Return the [x, y] coordinate for the center point of the cell that contains the specified text.  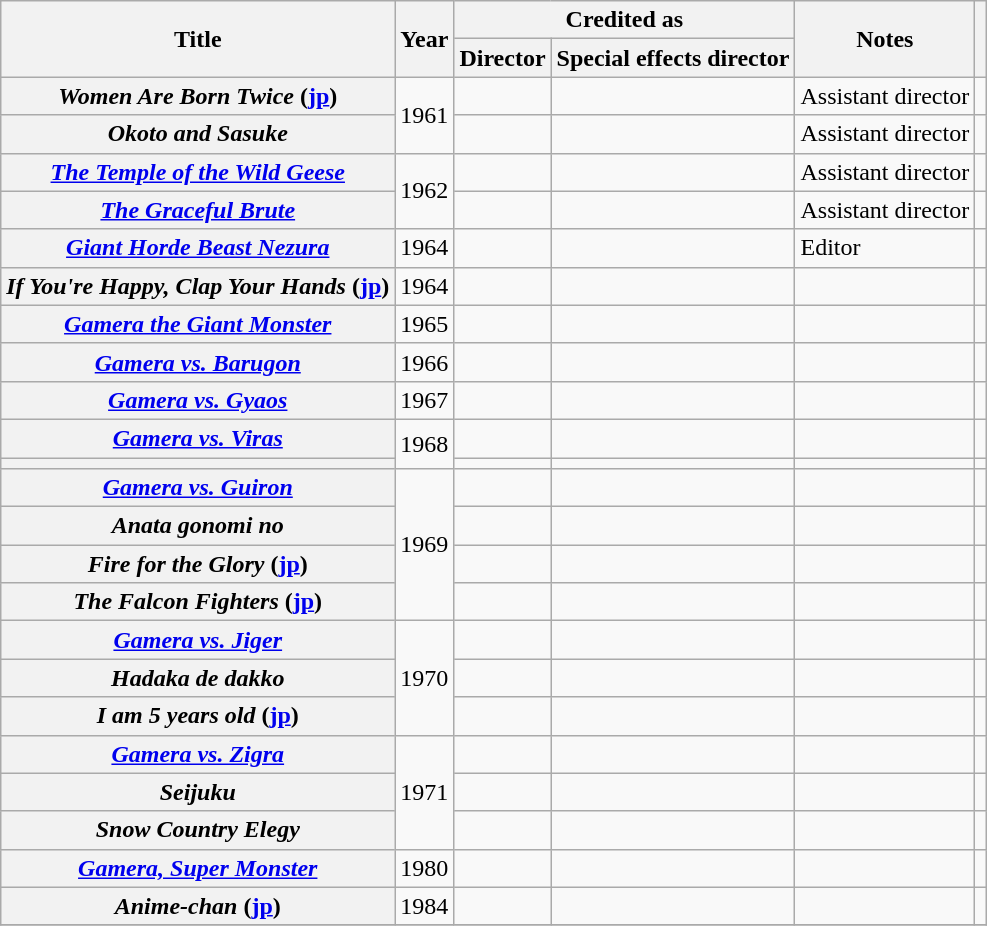
1984 [424, 906]
If You're Happy, Clap Your Hands (jp) [198, 286]
1980 [424, 868]
Gamera vs. Barugon [198, 362]
Hadaka de dakko [198, 678]
Gamera vs. Viras [198, 438]
1961 [424, 115]
Special effects director [673, 58]
1970 [424, 678]
1962 [424, 191]
1966 [424, 362]
Okoto and Sasuke [198, 134]
Director [502, 58]
Gamera, Super Monster [198, 868]
Snow Country Elegy [198, 830]
Seijuku [198, 792]
I am 5 years old (jp) [198, 716]
The Falcon Fighters (jp) [198, 602]
The Graceful Brute [198, 210]
Women Are Born Twice (jp) [198, 96]
1971 [424, 792]
Gamera vs. Jiger [198, 640]
Gamera vs. Guiron [198, 488]
Title [198, 39]
Gamera vs. Zigra [198, 754]
1968 [424, 444]
Gamera the Giant Monster [198, 324]
Credited as [624, 20]
Giant Horde Beast Nezura [198, 248]
Gamera vs. Gyaos [198, 400]
Year [424, 39]
Editor [885, 248]
1967 [424, 400]
The Temple of the Wild Geese [198, 172]
Anime-chan (jp) [198, 906]
1969 [424, 545]
1965 [424, 324]
Notes [885, 39]
Fire for the Glory (jp) [198, 564]
Anata gonomi no [198, 526]
